Detect which cell encompasses the target text, then output its (x, y) center coordinate. 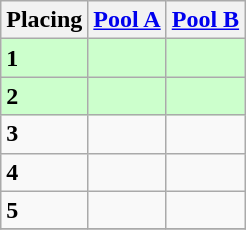
Pool B (205, 20)
Placing (44, 20)
2 (44, 96)
5 (44, 210)
Pool A (127, 20)
4 (44, 172)
1 (44, 58)
3 (44, 134)
